For the text-containing cell, return its midpoint in [x, y] coordinate format. 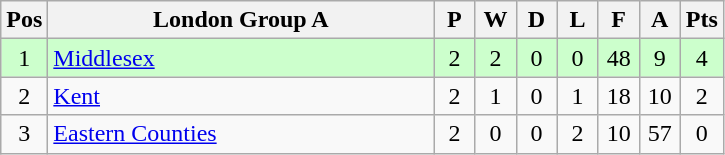
Eastern Counties [241, 134]
D [536, 20]
Pts [702, 20]
18 [618, 96]
P [454, 20]
4 [702, 58]
3 [24, 134]
L [578, 20]
9 [660, 58]
Pos [24, 20]
Kent [241, 96]
F [618, 20]
Middlesex [241, 58]
W [496, 20]
48 [618, 58]
London Group A [241, 20]
57 [660, 134]
A [660, 20]
